Output the [x, y] coordinate of the center of the cell containing the given text.  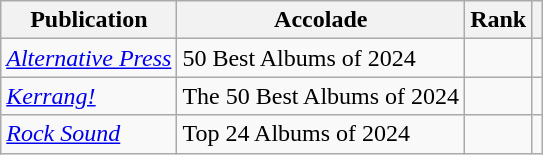
Kerrang! [89, 96]
Alternative Press [89, 58]
Accolade [321, 20]
Publication [89, 20]
50 Best Albums of 2024 [321, 58]
Top 24 Albums of 2024 [321, 134]
Rank [498, 20]
Rock Sound [89, 134]
The 50 Best Albums of 2024 [321, 96]
